Output the [X, Y] coordinate of the center of the cell containing the given text.  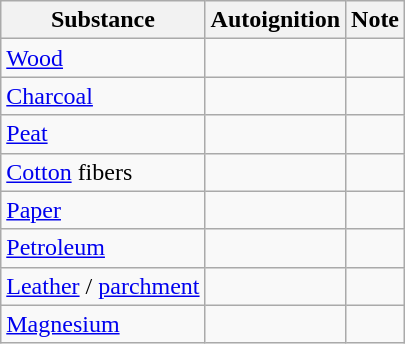
Note [376, 20]
Paper [103, 210]
Substance [103, 20]
Petroleum [103, 248]
Peat [103, 134]
Charcoal [103, 96]
Magnesium [103, 324]
Wood [103, 58]
Leather / parchment [103, 286]
Cotton fibers [103, 172]
Autoignition [275, 20]
